Output the (x, y) coordinate of the center of the cell containing the given text.  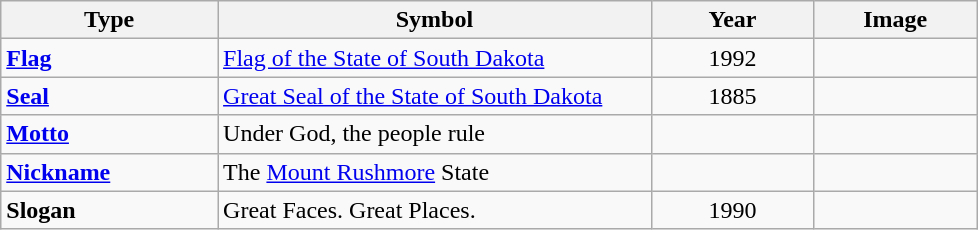
Great Faces. Great Places. (435, 210)
1990 (732, 210)
1992 (732, 58)
Slogan (110, 210)
Flag (110, 58)
Flag of the State of South Dakota (435, 58)
Under God, the people rule (435, 134)
Year (732, 20)
Seal (110, 96)
Motto (110, 134)
Image (896, 20)
Type (110, 20)
Symbol (435, 20)
Nickname (110, 172)
The Mount Rushmore State (435, 172)
Great Seal of the State of South Dakota (435, 96)
1885 (732, 96)
